For the text-containing cell, return its midpoint in (x, y) coordinate format. 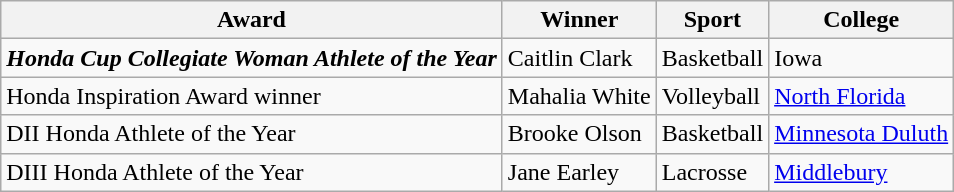
DII Honda Athlete of the Year (252, 134)
North Florida (862, 96)
College (862, 20)
Honda Inspiration Award winner (252, 96)
Lacrosse (712, 172)
Middlebury (862, 172)
Iowa (862, 58)
Brooke Olson (579, 134)
Sport (712, 20)
Honda Cup Collegiate Woman Athlete of the Year (252, 58)
Winner (579, 20)
Minnesota Duluth (862, 134)
Mahalia White (579, 96)
Volleyball (712, 96)
DIII Honda Athlete of the Year (252, 172)
Jane Earley (579, 172)
Caitlin Clark (579, 58)
Award (252, 20)
